Search for the cell housing the specified text and yield its [x, y] center coordinate. 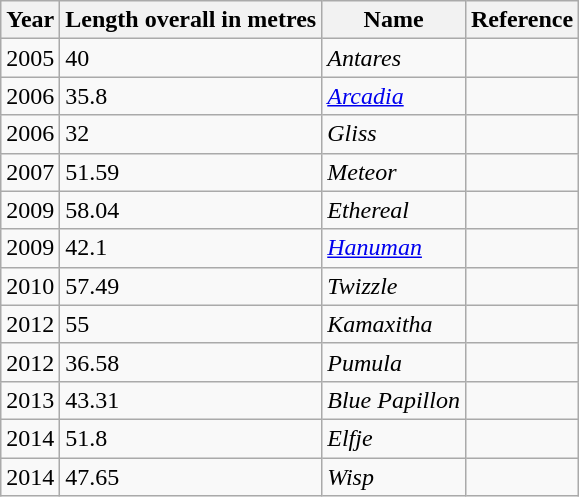
47.65 [191, 477]
2007 [30, 172]
40 [191, 58]
35.8 [191, 96]
43.31 [191, 400]
Pumula [394, 362]
Wisp [394, 477]
Gliss [394, 134]
2013 [30, 400]
57.49 [191, 286]
Arcadia [394, 96]
Name [394, 20]
Kamaxitha [394, 324]
51.8 [191, 438]
51.59 [191, 172]
36.58 [191, 362]
2010 [30, 286]
55 [191, 324]
42.1 [191, 248]
Reference [522, 20]
2005 [30, 58]
Blue Papillon [394, 400]
Ethereal [394, 210]
58.04 [191, 210]
Length overall in metres [191, 20]
Elfje [394, 438]
Twizzle [394, 286]
Hanuman [394, 248]
32 [191, 134]
Meteor [394, 172]
Antares [394, 58]
Year [30, 20]
